From the cell containing the given text, extract its center point as [X, Y] coordinate. 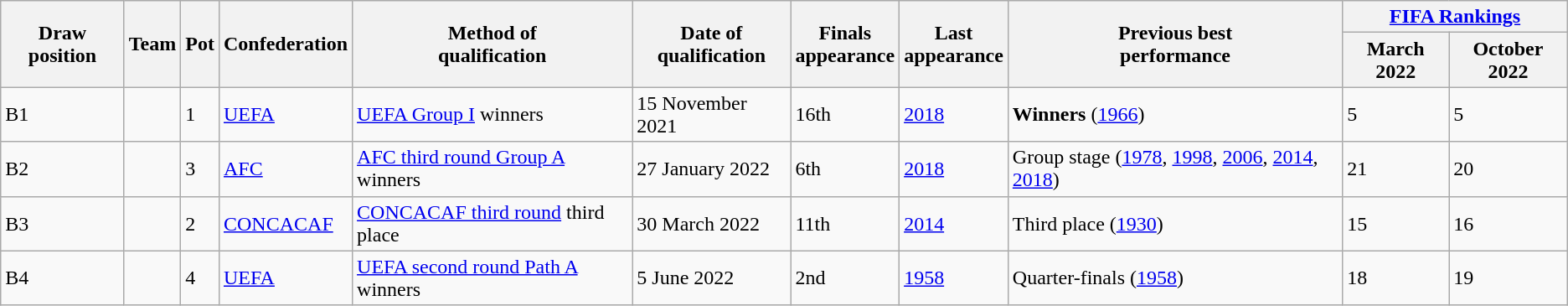
UEFA second round Path A winners [493, 278]
Pot [200, 44]
Finalsappearance [845, 44]
20 [1509, 169]
Method ofqualification [493, 44]
B1 [62, 114]
CONCACAF third round third place [493, 223]
October 2022 [1509, 60]
CONCACAF [285, 223]
UEFA Group I winners [493, 114]
Lastappearance [954, 44]
18 [1395, 278]
B3 [62, 223]
Winners (1966) [1174, 114]
AFC third round Group A winners [493, 169]
AFC [285, 169]
27 January 2022 [712, 169]
FIFA Rankings [1456, 17]
21 [1395, 169]
Group stage (1978, 1998, 2006, 2014, 2018) [1174, 169]
16 [1509, 223]
B4 [62, 278]
Previous bestperformance [1174, 44]
19 [1509, 278]
2nd [845, 278]
11th [845, 223]
Team [152, 44]
B2 [62, 169]
15 [1395, 223]
4 [200, 278]
Confederation [285, 44]
16th [845, 114]
Date ofqualification [712, 44]
1 [200, 114]
30 March 2022 [712, 223]
1958 [954, 278]
6th [845, 169]
Third place (1930) [1174, 223]
Quarter-finals (1958) [1174, 278]
2 [200, 223]
March 2022 [1395, 60]
5 June 2022 [712, 278]
2014 [954, 223]
3 [200, 169]
15 November 2021 [712, 114]
Draw position [62, 44]
